Provide the (X, Y) coordinate of the cell's center where the given text is located.  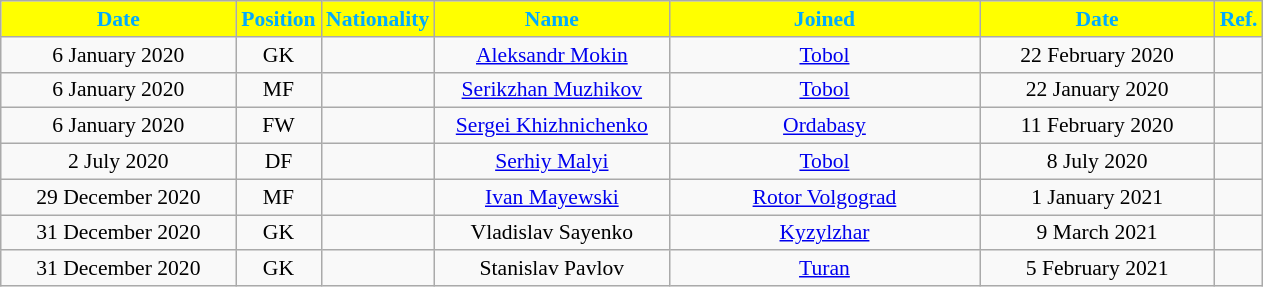
Ordabasy (824, 126)
Position (278, 19)
11 February 2020 (1098, 126)
Stanislav Pavlov (552, 269)
22 February 2020 (1098, 55)
Rotor Volgograd (824, 197)
9 March 2021 (1098, 233)
FW (278, 126)
Nationality (378, 19)
5 February 2021 (1098, 269)
1 January 2021 (1098, 197)
Ref. (1239, 19)
8 July 2020 (1098, 162)
Vladislav Sayenko (552, 233)
Serhiy Malyi (552, 162)
Ivan Mayewski (552, 197)
DF (278, 162)
Sergei Khizhnichenko (552, 126)
2 July 2020 (118, 162)
22 January 2020 (1098, 90)
Kyzylzhar (824, 233)
29 December 2020 (118, 197)
Name (552, 19)
Serikzhan Muzhikov (552, 90)
Joined (824, 19)
Turan (824, 269)
Aleksandr Mokin (552, 55)
